Detect which cell encompasses the target text, then output its (X, Y) center coordinate. 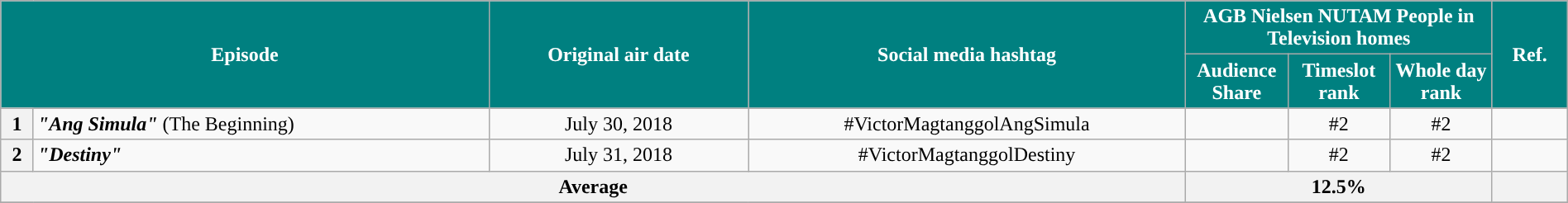
#VictorMagtanggolDestiny (968, 155)
12.5% (1340, 186)
July 31, 2018 (619, 155)
Episode (245, 54)
Average (594, 186)
Original air date (619, 54)
Ref. (1530, 54)
Social media hashtag (968, 54)
1 (17, 124)
#VictorMagtanggolAngSimula (968, 124)
"Destiny" (261, 155)
AGB Nielsen NUTAM People in Television homes (1340, 28)
July 30, 2018 (619, 124)
Audience Share (1237, 81)
2 (17, 155)
Whole dayrank (1441, 81)
Timeslotrank (1339, 81)
"Ang Simula" (The Beginning) (261, 124)
